For the text-containing cell, return its midpoint in (x, y) coordinate format. 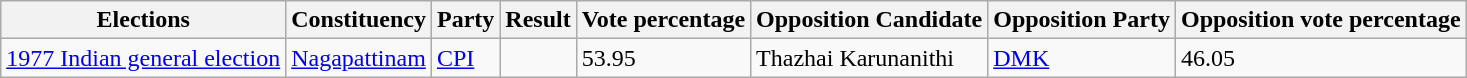
CPI (465, 58)
Thazhai Karunanithi (870, 58)
Elections (144, 20)
Nagapattinam (359, 58)
53.95 (663, 58)
46.05 (1320, 58)
Party (465, 20)
Opposition vote percentage (1320, 20)
Opposition Candidate (870, 20)
Vote percentage (663, 20)
DMK (1082, 58)
Result (538, 20)
Constituency (359, 20)
1977 Indian general election (144, 58)
Opposition Party (1082, 20)
